Pinpoint the cell where the given text exists, returning its [x, y] midpoint coordinate. 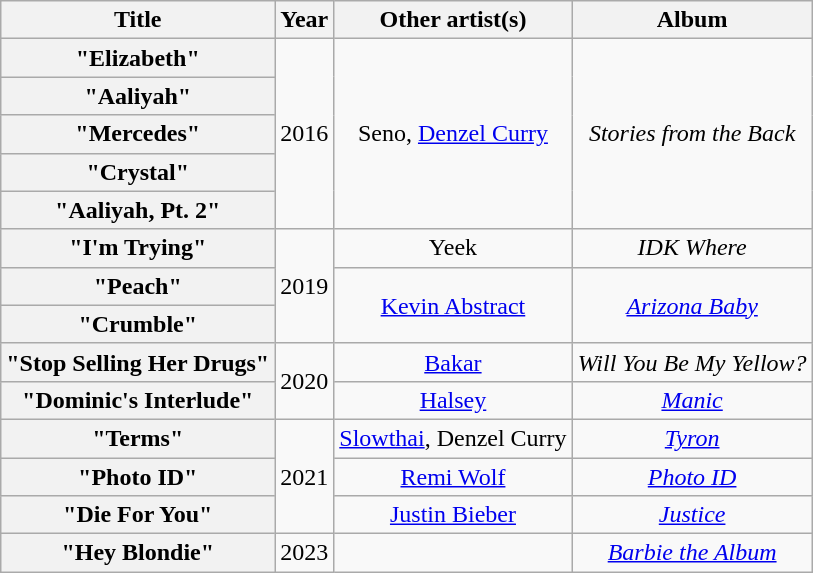
"Hey Blondie" [138, 553]
Slowthai, Denzel Curry [453, 438]
Justin Bieber [453, 515]
"Terms" [138, 438]
Justice [692, 515]
Remi Wolf [453, 477]
2023 [304, 553]
2021 [304, 476]
IDK Where [692, 248]
Arizona Baby [692, 305]
"Peach" [138, 286]
"I'm Trying" [138, 248]
Album [692, 20]
"Elizabeth" [138, 58]
2019 [304, 286]
Stories from the Back [692, 134]
Yeek [453, 248]
Barbie the Album [692, 553]
Will You Be My Yellow? [692, 362]
Photo ID [692, 477]
"Die For You" [138, 515]
"Photo ID" [138, 477]
Title [138, 20]
"Aaliyah, Pt. 2" [138, 210]
"Crumble" [138, 324]
Bakar [453, 362]
2016 [304, 134]
"Dominic's Interlude" [138, 400]
Year [304, 20]
Tyron [692, 438]
Halsey [453, 400]
2020 [304, 381]
"Mercedes" [138, 134]
Manic [692, 400]
"Aaliyah" [138, 96]
"Crystal" [138, 172]
"Stop Selling Her Drugs" [138, 362]
Other artist(s) [453, 20]
Kevin Abstract [453, 305]
Seno, Denzel Curry [453, 134]
